From the cell containing the given text, extract its center point as [X, Y] coordinate. 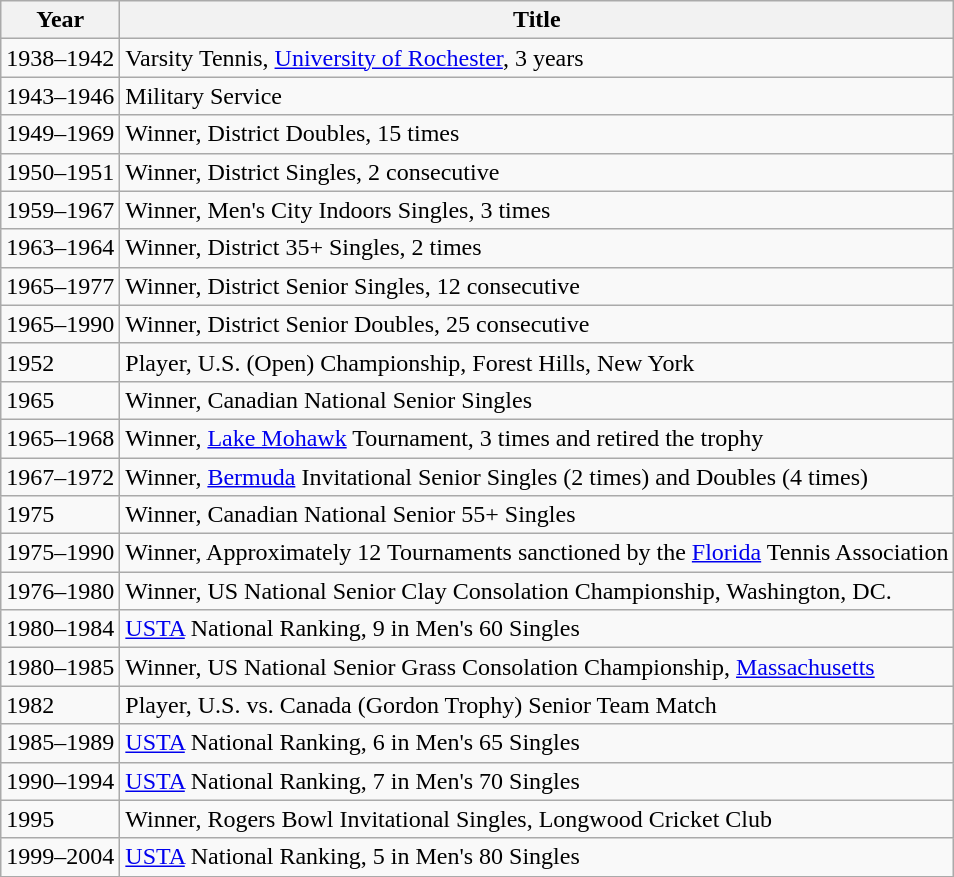
1990–1994 [60, 781]
1965–1968 [60, 438]
1965 [60, 400]
Winner, District Senior Doubles, 25 consecutive [537, 324]
Title [537, 20]
USTA National Ranking, 5 in Men's 80 Singles [537, 857]
Winner, District Senior Singles, 12 consecutive [537, 286]
Winner, Bermuda Invitational Senior Singles (2 times) and Doubles (4 times) [537, 477]
1943–1946 [60, 96]
1980–1985 [60, 667]
1963–1964 [60, 248]
USTA National Ranking, 6 in Men's 65 Singles [537, 743]
Player, U.S. vs. Canada (Gordon Trophy) Senior Team Match [537, 705]
Winner, District Singles, 2 consecutive [537, 172]
1949–1969 [60, 134]
USTA National Ranking, 7 in Men's 70 Singles [537, 781]
Winner, Approximately 12 Tournaments sanctioned by the Florida Tennis Association [537, 553]
Year [60, 20]
Player, U.S. (Open) Championship, Forest Hills, New York [537, 362]
Winner, Canadian National Senior Singles [537, 400]
1975 [60, 515]
1975–1990 [60, 553]
Winner, District 35+ Singles, 2 times [537, 248]
Winner, Men's City Indoors Singles, 3 times [537, 210]
1952 [60, 362]
1967–1972 [60, 477]
1980–1984 [60, 629]
Winner, Lake Mohawk Tournament, 3 times and retired the trophy [537, 438]
1995 [60, 819]
1965–1990 [60, 324]
1950–1951 [60, 172]
1985–1989 [60, 743]
1965–1977 [60, 286]
Winner, Rogers Bowl Invitational Singles, Longwood Cricket Club [537, 819]
Winner, Canadian National Senior 55+ Singles [537, 515]
1982 [60, 705]
Winner, District Doubles, 15 times [537, 134]
Military Service [537, 96]
1999–2004 [60, 857]
Winner, US National Senior Grass Consolation Championship, Massachusetts [537, 667]
1976–1980 [60, 591]
Varsity Tennis, University of Rochester, 3 years [537, 58]
Winner, US National Senior Clay Consolation Championship, Washington, DC. [537, 591]
1959–1967 [60, 210]
1938–1942 [60, 58]
USTA National Ranking, 9 in Men's 60 Singles [537, 629]
